Pinpoint the cell where the given text exists, returning its (x, y) midpoint coordinate. 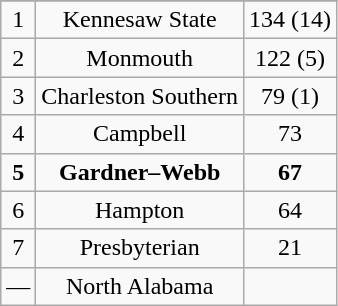
Charleston Southern (140, 96)
73 (290, 134)
North Alabama (140, 286)
64 (290, 210)
21 (290, 248)
4 (18, 134)
79 (1) (290, 96)
122 (5) (290, 58)
2 (18, 58)
3 (18, 96)
134 (14) (290, 20)
Kennesaw State (140, 20)
Hampton (140, 210)
5 (18, 172)
— (18, 286)
Presbyterian (140, 248)
Gardner–Webb (140, 172)
67 (290, 172)
6 (18, 210)
7 (18, 248)
Monmouth (140, 58)
Campbell (140, 134)
1 (18, 20)
